Return the (X, Y) coordinate for the center point of the cell that contains the specified text.  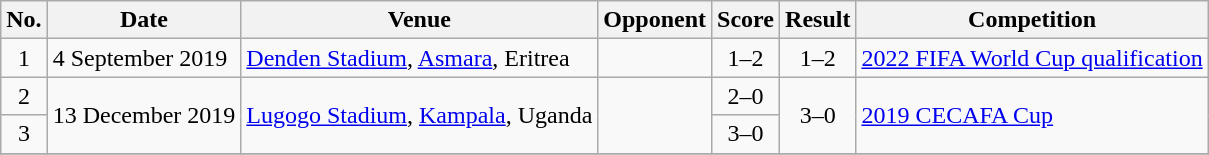
2–0 (746, 96)
Lugogo Stadium, Kampala, Uganda (420, 115)
Denden Stadium, Asmara, Eritrea (420, 58)
1 (24, 58)
2019 CECAFA Cup (1032, 115)
13 December 2019 (144, 115)
2 (24, 96)
No. (24, 20)
2022 FIFA World Cup qualification (1032, 58)
Score (746, 20)
Competition (1032, 20)
Date (144, 20)
Opponent (655, 20)
Result (818, 20)
Venue (420, 20)
4 September 2019 (144, 58)
3 (24, 134)
